For the text-containing cell, return its midpoint in [x, y] coordinate format. 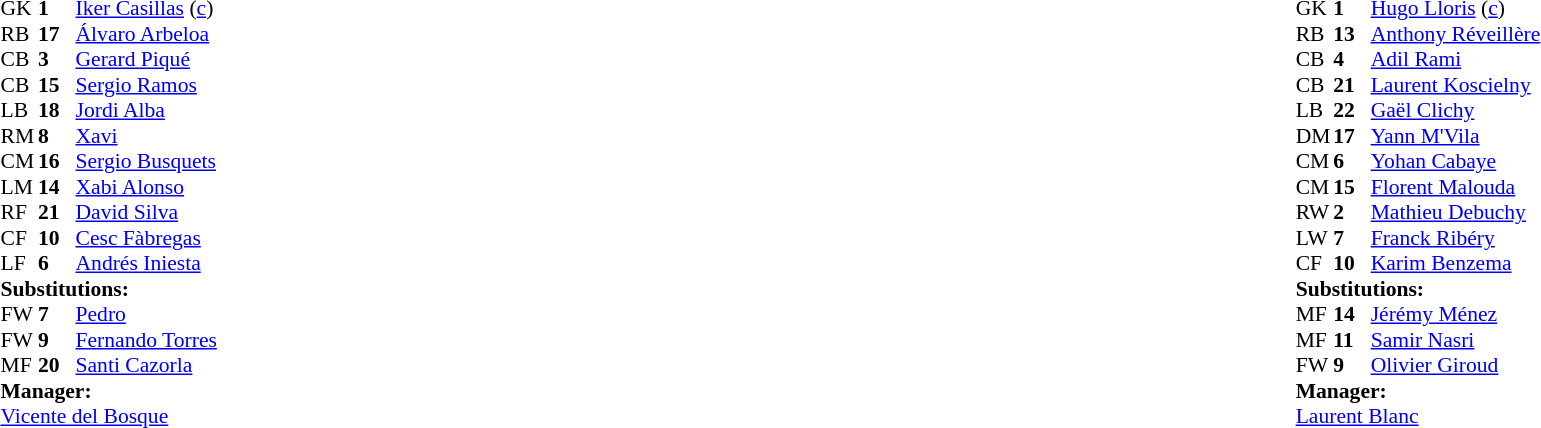
Gerard Piqué [146, 59]
Andrés Iniesta [146, 263]
8 [57, 136]
Yann M'Vila [1456, 136]
Fernando Torres [146, 340]
LW [1315, 238]
RW [1315, 213]
David Silva [146, 213]
Karim Benzema [1456, 263]
Gaël Clichy [1456, 111]
11 [1352, 340]
Florent Malouda [1456, 187]
Sergio Busquets [146, 161]
Cesc Fàbregas [146, 238]
13 [1352, 34]
2 [1352, 213]
Samir Nasri [1456, 340]
Adil Rami [1456, 59]
22 [1352, 111]
Jérémy Ménez [1456, 315]
LM [19, 187]
LF [19, 263]
Xabi Alonso [146, 187]
18 [57, 111]
Santi Cazorla [146, 365]
3 [57, 59]
Sergio Ramos [146, 85]
Mathieu Debuchy [1456, 213]
RM [19, 136]
Jordi Alba [146, 111]
Anthony Réveillère [1456, 34]
Laurent Koscielny [1456, 85]
DM [1315, 136]
4 [1352, 59]
RF [19, 213]
Xavi [146, 136]
Franck Ribéry [1456, 238]
Pedro [146, 315]
20 [57, 365]
Yohan Cabaye [1456, 161]
Álvaro Arbeloa [146, 34]
Olivier Giroud [1456, 365]
16 [57, 161]
